Output the (X, Y) coordinate of the center of the cell containing the given text.  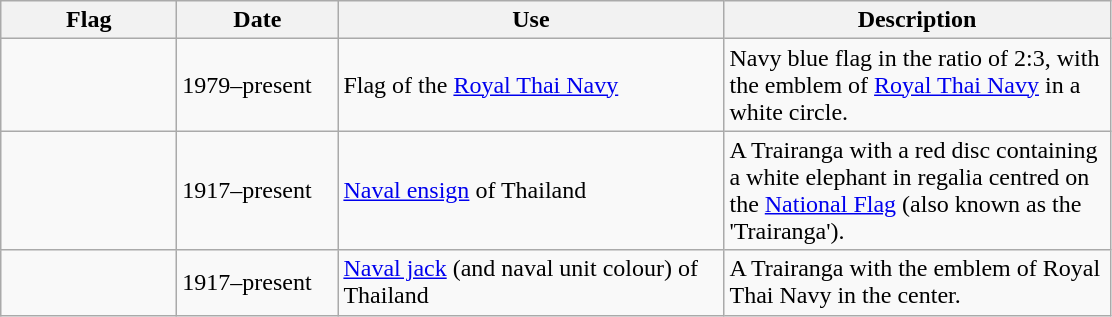
Naval jack (and naval unit colour) of Thailand (531, 282)
Flag (89, 20)
Use (531, 20)
Naval ensign of Thailand (531, 190)
Navy blue flag in the ratio of 2:3, with the emblem of Royal Thai Navy in a white circle. (917, 85)
A Trairanga with a red disc containing a white elephant in regalia centred on the National Flag (also known as the 'Trairanga'). (917, 190)
A Trairanga with the emblem of Royal Thai Navy in the center. (917, 282)
Description (917, 20)
Date (258, 20)
Flag of the Royal Thai Navy (531, 85)
1979–present (258, 85)
